Scan for the cell matching the given text and deliver its (x, y) coordinate at center. 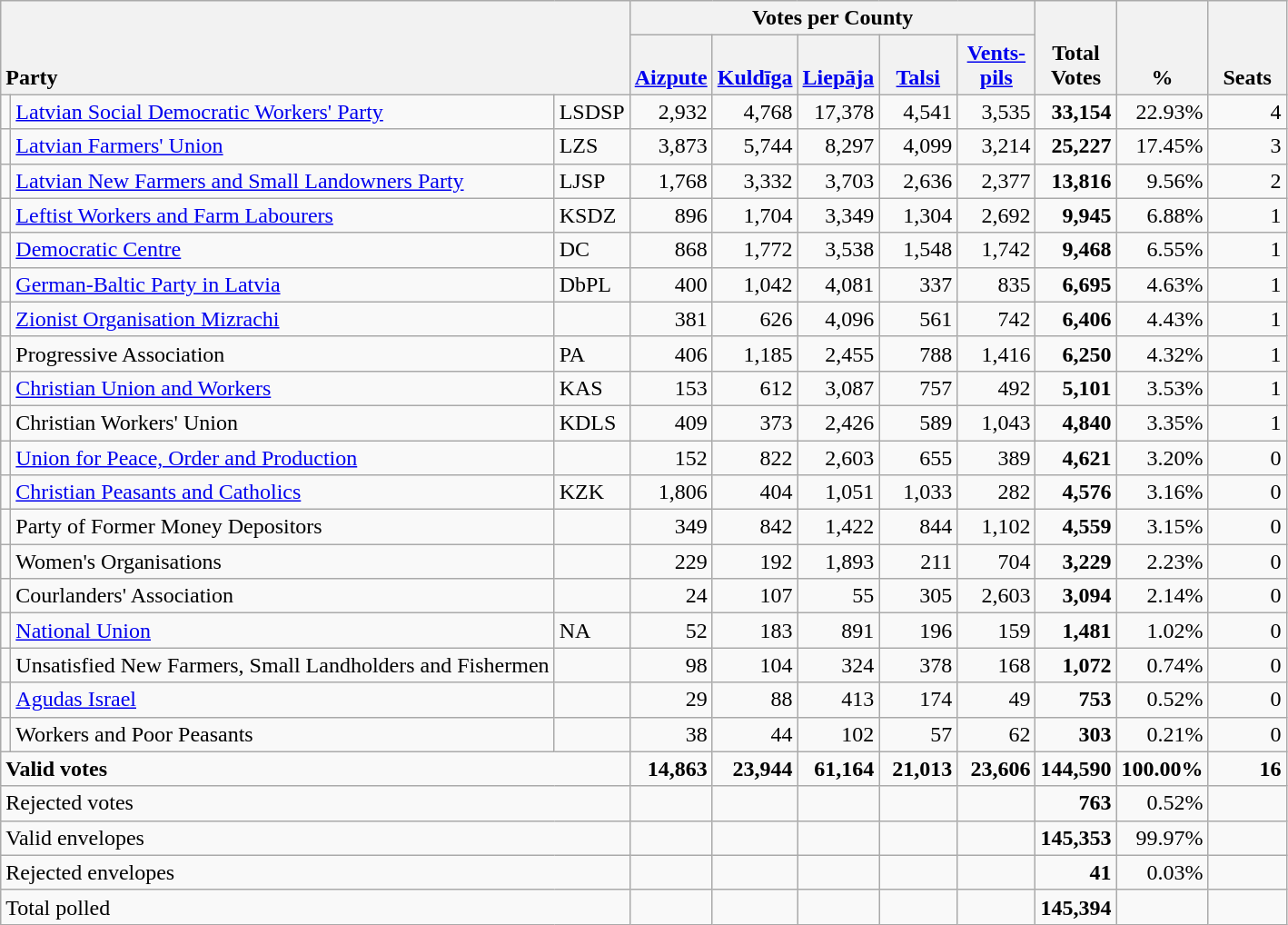
159 (996, 631)
3.16% (1163, 492)
Party of Former Money Depositors (282, 527)
5,101 (1075, 388)
655 (918, 457)
102 (838, 734)
NA (592, 631)
305 (918, 596)
612 (755, 388)
Christian Union and Workers (282, 388)
4.32% (1163, 353)
492 (996, 388)
144,590 (1075, 769)
400 (670, 284)
57 (918, 734)
763 (1075, 803)
Leftist Workers and Farm Labourers (282, 215)
229 (670, 562)
4,096 (838, 319)
Progressive Association (282, 353)
842 (755, 527)
55 (838, 596)
704 (996, 562)
3 (1247, 146)
Latvian Farmers' Union (282, 146)
9,468 (1075, 250)
9,945 (1075, 215)
41 (1075, 872)
1,042 (755, 284)
LZS (592, 146)
324 (838, 665)
LJSP (592, 181)
1,704 (755, 215)
153 (670, 388)
373 (755, 423)
104 (755, 665)
Liepāja (838, 65)
Seats (1247, 47)
22.93% (1163, 112)
Women's Organisations (282, 562)
6.55% (1163, 250)
2,455 (838, 353)
DbPL (592, 284)
404 (755, 492)
52 (670, 631)
17.45% (1163, 146)
Union for Peace, Order and Production (282, 457)
1,185 (755, 353)
DC (592, 250)
4,559 (1075, 527)
0.74% (1163, 665)
Party (315, 47)
2.23% (1163, 562)
4,081 (838, 284)
Latvian Social Democratic Workers' Party (282, 112)
196 (918, 631)
13,816 (1075, 181)
868 (670, 250)
3,229 (1075, 562)
822 (755, 457)
413 (838, 700)
Christian Workers' Union (282, 423)
337 (918, 284)
4,621 (1075, 457)
152 (670, 457)
3.15% (1163, 527)
0.21% (1163, 734)
Democratic Centre (282, 250)
3,535 (996, 112)
1,742 (996, 250)
98 (670, 665)
6,406 (1075, 319)
561 (918, 319)
2,377 (996, 181)
3.20% (1163, 457)
1,772 (755, 250)
5,744 (755, 146)
Rejected votes (315, 803)
Christian Peasants and Catholics (282, 492)
788 (918, 353)
German-Baltic Party in Latvia (282, 284)
349 (670, 527)
1,893 (838, 562)
896 (670, 215)
Rejected envelopes (315, 872)
99.97% (1163, 838)
211 (918, 562)
3,349 (838, 215)
192 (755, 562)
Unsatisfied New Farmers, Small Landholders and Fishermen (282, 665)
168 (996, 665)
2,426 (838, 423)
3,087 (838, 388)
3,214 (996, 146)
Courlanders' Association (282, 596)
49 (996, 700)
303 (1075, 734)
1,422 (838, 527)
9.56% (1163, 181)
183 (755, 631)
589 (918, 423)
33,154 (1075, 112)
LSDSP (592, 112)
406 (670, 353)
626 (755, 319)
Latvian New Farmers and Small Landowners Party (282, 181)
3,332 (755, 181)
KAS (592, 388)
1,481 (1075, 631)
1,806 (670, 492)
PA (592, 353)
835 (996, 284)
Workers and Poor Peasants (282, 734)
National Union (282, 631)
282 (996, 492)
Total Votes (1075, 47)
4,768 (755, 112)
16 (1247, 769)
Zionist Organisation Mizrachi (282, 319)
% (1163, 47)
1,051 (838, 492)
2,932 (670, 112)
Vents- pils (996, 65)
2,636 (918, 181)
17,378 (838, 112)
389 (996, 457)
2 (1247, 181)
Kuldīga (755, 65)
Votes per County (832, 18)
23,944 (755, 769)
Valid envelopes (315, 838)
29 (670, 700)
891 (838, 631)
44 (755, 734)
409 (670, 423)
4 (1247, 112)
1.02% (1163, 631)
6,695 (1075, 284)
4,541 (918, 112)
1,033 (918, 492)
2.14% (1163, 596)
1,102 (996, 527)
6.88% (1163, 215)
1,072 (1075, 665)
145,394 (1075, 907)
6,250 (1075, 353)
107 (755, 596)
378 (918, 665)
KZK (592, 492)
1,304 (918, 215)
0.03% (1163, 872)
Valid votes (315, 769)
24 (670, 596)
Aizpute (670, 65)
25,227 (1075, 146)
3.35% (1163, 423)
8,297 (838, 146)
100.00% (1163, 769)
3.53% (1163, 388)
3,703 (838, 181)
2,692 (996, 215)
381 (670, 319)
62 (996, 734)
4.43% (1163, 319)
KSDZ (592, 215)
4,099 (918, 146)
753 (1075, 700)
21,013 (918, 769)
1,416 (996, 353)
23,606 (996, 769)
14,863 (670, 769)
Total polled (315, 907)
174 (918, 700)
3,873 (670, 146)
4,840 (1075, 423)
1,768 (670, 181)
38 (670, 734)
3,538 (838, 250)
1,043 (996, 423)
742 (996, 319)
844 (918, 527)
145,353 (1075, 838)
757 (918, 388)
61,164 (838, 769)
3,094 (1075, 596)
88 (755, 700)
4,576 (1075, 492)
1,548 (918, 250)
4.63% (1163, 284)
Talsi (918, 65)
KDLS (592, 423)
Agudas Israel (282, 700)
